Determine the (x, y) coordinate at the center of the cell enclosing the given text.  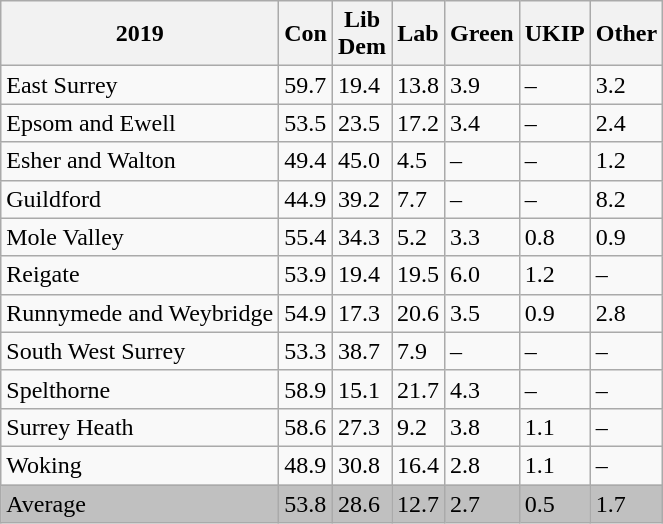
12.7 (418, 503)
9.2 (418, 427)
45.0 (362, 161)
54.9 (306, 313)
13.8 (418, 85)
59.7 (306, 85)
3.2 (626, 85)
21.7 (418, 389)
38.7 (362, 351)
27.3 (362, 427)
Guildford (140, 199)
5.2 (418, 237)
17.2 (418, 123)
South West Surrey (140, 351)
LibDem (362, 34)
3.3 (482, 237)
58.9 (306, 389)
53.3 (306, 351)
4.5 (418, 161)
30.8 (362, 465)
28.6 (362, 503)
23.5 (362, 123)
20.6 (418, 313)
53.5 (306, 123)
UKIP (554, 34)
39.2 (362, 199)
48.9 (306, 465)
4.3 (482, 389)
Spelthorne (140, 389)
53.9 (306, 275)
6.0 (482, 275)
East Surrey (140, 85)
Epsom and Ewell (140, 123)
Con (306, 34)
2.7 (482, 503)
15.1 (362, 389)
Lab (418, 34)
17.3 (362, 313)
2019 (140, 34)
8.2 (626, 199)
1.7 (626, 503)
2.4 (626, 123)
3.8 (482, 427)
7.9 (418, 351)
34.3 (362, 237)
53.8 (306, 503)
3.4 (482, 123)
16.4 (418, 465)
55.4 (306, 237)
Woking (140, 465)
49.4 (306, 161)
0.8 (554, 237)
3.5 (482, 313)
Average (140, 503)
44.9 (306, 199)
Green (482, 34)
Esher and Walton (140, 161)
7.7 (418, 199)
58.6 (306, 427)
3.9 (482, 85)
Surrey Heath (140, 427)
Mole Valley (140, 237)
0.5 (554, 503)
Reigate (140, 275)
Runnymede and Weybridge (140, 313)
Other (626, 34)
19.5 (418, 275)
